Search for the cell housing the specified text and yield its [x, y] center coordinate. 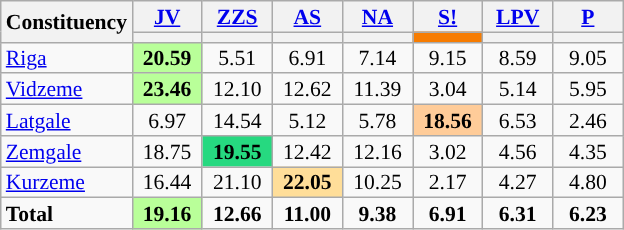
2.17 [448, 182]
Kurzeme [66, 182]
5.51 [237, 58]
12.16 [377, 152]
12.42 [307, 152]
12.10 [237, 90]
6.97 [167, 120]
4.56 [518, 152]
11.00 [307, 214]
6.23 [588, 214]
2.46 [588, 120]
9.15 [448, 58]
Constituency [66, 22]
LPV [518, 16]
P [588, 16]
7.14 [377, 58]
12.62 [307, 90]
Total [66, 214]
6.31 [518, 214]
12.66 [237, 214]
6.53 [518, 120]
19.55 [237, 152]
20.59 [167, 58]
Vidzeme [66, 90]
16.44 [167, 182]
14.54 [237, 120]
S! [448, 16]
5.95 [588, 90]
5.12 [307, 120]
NA [377, 16]
Zemgale [66, 152]
ZZS [237, 16]
4.27 [518, 182]
3.04 [448, 90]
23.46 [167, 90]
11.39 [377, 90]
18.75 [167, 152]
9.05 [588, 58]
AS [307, 16]
10.25 [377, 182]
22.05 [307, 182]
3.02 [448, 152]
Riga [66, 58]
9.38 [377, 214]
5.78 [377, 120]
5.14 [518, 90]
19.16 [167, 214]
Latgale [66, 120]
8.59 [518, 58]
4.35 [588, 152]
21.10 [237, 182]
18.56 [448, 120]
4.80 [588, 182]
JV [167, 16]
